Output the [X, Y] coordinate of the center of the cell containing the given text.  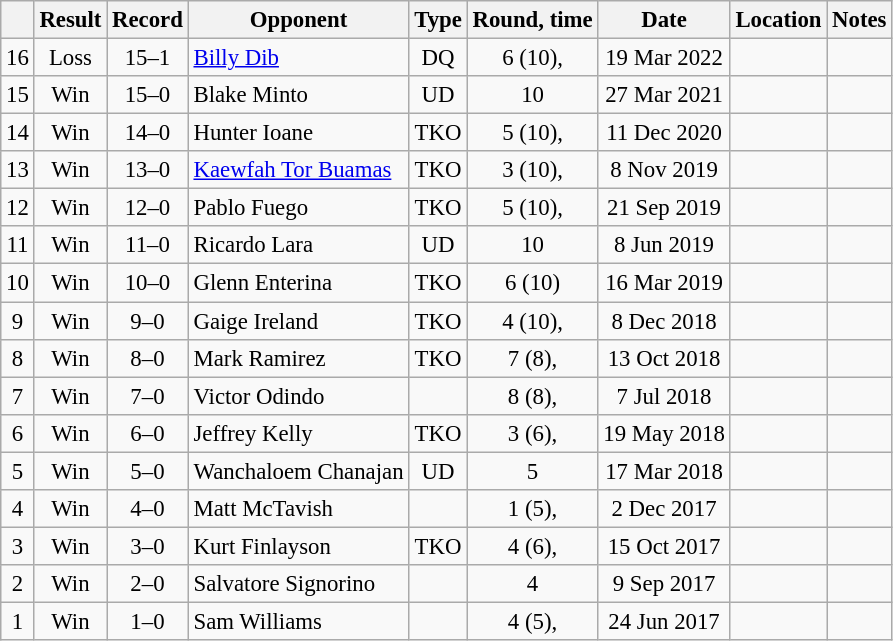
3–0 [148, 546]
12 [18, 208]
7 Jul 2018 [664, 396]
Gaige Ireland [298, 321]
4 (6), [532, 546]
3 [18, 546]
11–0 [148, 245]
Date [664, 20]
Type [438, 20]
6 [18, 433]
8 Jun 2019 [664, 245]
13 [18, 170]
8 (8), [532, 396]
1 [18, 621]
19 May 2018 [664, 433]
8–0 [148, 358]
15 [18, 95]
21 Sep 2019 [664, 208]
17 Mar 2018 [664, 471]
Salvatore Signorino [298, 584]
14–0 [148, 133]
2 [18, 584]
14 [18, 133]
10–0 [148, 283]
13–0 [148, 170]
13 Oct 2018 [664, 358]
7 [18, 396]
Victor Odindo [298, 396]
Result [70, 20]
Matt McTavish [298, 509]
Location [778, 20]
7 (8), [532, 358]
15–1 [148, 58]
8 Nov 2019 [664, 170]
Ricardo Lara [298, 245]
Loss [70, 58]
2 Dec 2017 [664, 509]
8 [18, 358]
27 Mar 2021 [664, 95]
Mark Ramirez [298, 358]
Hunter Ioane [298, 133]
9 [18, 321]
6 (10) [532, 283]
19 Mar 2022 [664, 58]
15 Oct 2017 [664, 546]
Notes [860, 20]
Kaewfah Tor Buamas [298, 170]
4 (10), [532, 321]
11 [18, 245]
Glenn Enterina [298, 283]
Record [148, 20]
9 Sep 2017 [664, 584]
6 (10), [532, 58]
Pablo Fuego [298, 208]
1–0 [148, 621]
16 Mar 2019 [664, 283]
2–0 [148, 584]
12–0 [148, 208]
Billy Dib [298, 58]
5–0 [148, 471]
4 (5), [532, 621]
24 Jun 2017 [664, 621]
Jeffrey Kelly [298, 433]
Blake Minto [298, 95]
11 Dec 2020 [664, 133]
3 (6), [532, 433]
Opponent [298, 20]
Wanchaloem Chanajan [298, 471]
8 Dec 2018 [664, 321]
DQ [438, 58]
Sam Williams [298, 621]
3 (10), [532, 170]
Round, time [532, 20]
16 [18, 58]
15–0 [148, 95]
4–0 [148, 509]
1 (5), [532, 509]
6–0 [148, 433]
9–0 [148, 321]
7–0 [148, 396]
Kurt Finlayson [298, 546]
